Output the (X, Y) coordinate of the center of the cell containing the given text.  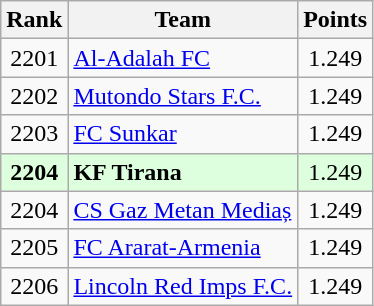
Lincoln Red Imps F.C. (183, 286)
CS Gaz Metan Mediaș (183, 210)
Mutondo Stars F.C. (183, 96)
Al-Adalah FC (183, 58)
2202 (34, 96)
2206 (34, 286)
2201 (34, 58)
KF Tirana (183, 172)
FC Sunkar (183, 134)
Rank (34, 20)
2205 (34, 248)
2203 (34, 134)
Points (336, 20)
FC Ararat-Armenia (183, 248)
Team (183, 20)
